Return (x, y) of the center of cell containing provided text 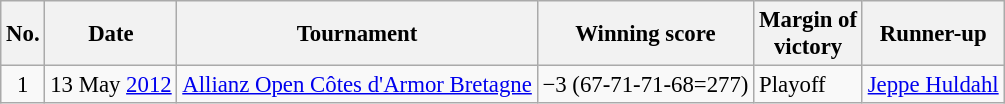
Tournament (357, 34)
1 (23, 85)
13 May 2012 (111, 85)
Margin ofvictory (808, 34)
Winning score (646, 34)
Jeppe Huldahl (933, 85)
No. (23, 34)
Date (111, 34)
Allianz Open Côtes d'Armor Bretagne (357, 85)
Playoff (808, 85)
−3 (67-71-71-68=277) (646, 85)
Runner-up (933, 34)
